Search for the cell housing the specified text and yield its [X, Y] center coordinate. 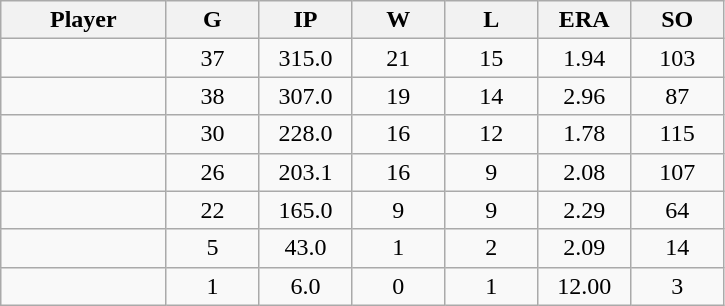
2.96 [584, 96]
307.0 [306, 96]
228.0 [306, 134]
W [398, 20]
315.0 [306, 58]
1.94 [584, 58]
21 [398, 58]
12 [492, 134]
G [212, 20]
19 [398, 96]
15 [492, 58]
3 [678, 286]
115 [678, 134]
165.0 [306, 210]
37 [212, 58]
6.0 [306, 286]
26 [212, 172]
30 [212, 134]
103 [678, 58]
5 [212, 248]
203.1 [306, 172]
87 [678, 96]
38 [212, 96]
2.29 [584, 210]
Player [84, 20]
1.78 [584, 134]
22 [212, 210]
64 [678, 210]
43.0 [306, 248]
IP [306, 20]
2 [492, 248]
0 [398, 286]
L [492, 20]
ERA [584, 20]
12.00 [584, 286]
2.09 [584, 248]
2.08 [584, 172]
SO [678, 20]
107 [678, 172]
